Provide the (x, y) coordinate of the cell's center where the given text is located.  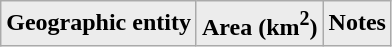
Geographic entity (99, 24)
Area (km2) (260, 24)
Notes (357, 24)
